Scan for the cell matching the given text and deliver its (X, Y) coordinate at center. 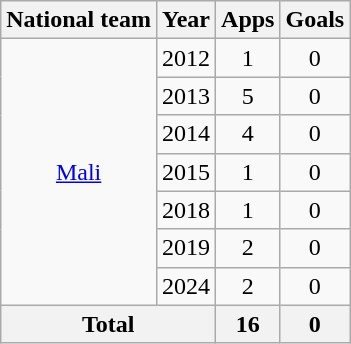
2013 (186, 96)
2018 (186, 210)
2015 (186, 172)
Mali (79, 172)
Year (186, 20)
2012 (186, 58)
National team (79, 20)
16 (248, 324)
Apps (248, 20)
Goals (315, 20)
2019 (186, 248)
5 (248, 96)
2014 (186, 134)
4 (248, 134)
Total (108, 324)
2024 (186, 286)
